Capture the cell that displays the provided text and extract its [X, Y] central coordinate. 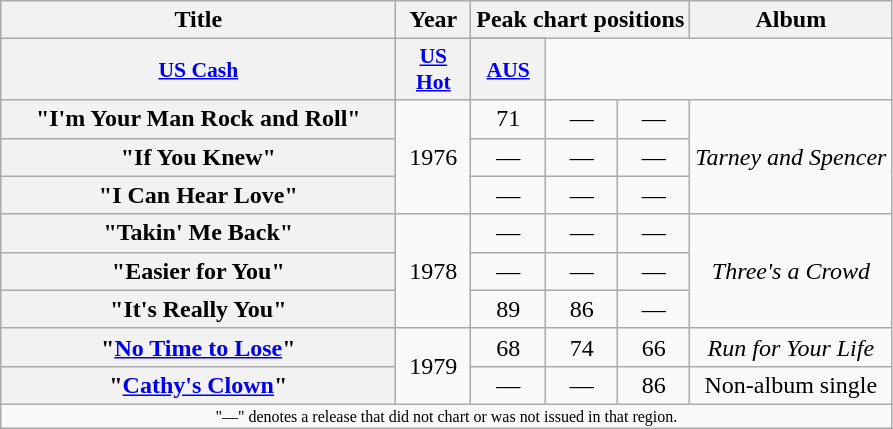
US Hot [434, 70]
Year [434, 20]
68 [508, 347]
Non-album single [791, 385]
Peak chart positions [580, 20]
"It's Really You" [198, 309]
Album [791, 20]
71 [508, 119]
66 [654, 347]
"I Can Hear Love" [198, 195]
89 [508, 309]
"I'm Your Man Rock and Roll" [198, 119]
"—" denotes a release that did not chart or was not issued in that region. [446, 416]
"Easier for You" [198, 271]
1976 [434, 157]
Run for Your Life [791, 347]
1978 [434, 271]
Title [198, 20]
"No Time to Lose" [198, 347]
AUS [508, 70]
"If You Knew" [198, 157]
Three's a Crowd [791, 271]
US Cash [198, 70]
74 [582, 347]
Tarney and Spencer [791, 157]
"Takin' Me Back" [198, 233]
"Cathy's Clown" [198, 385]
1979 [434, 366]
